Output the [x, y] coordinate of the center of the cell containing the given text.  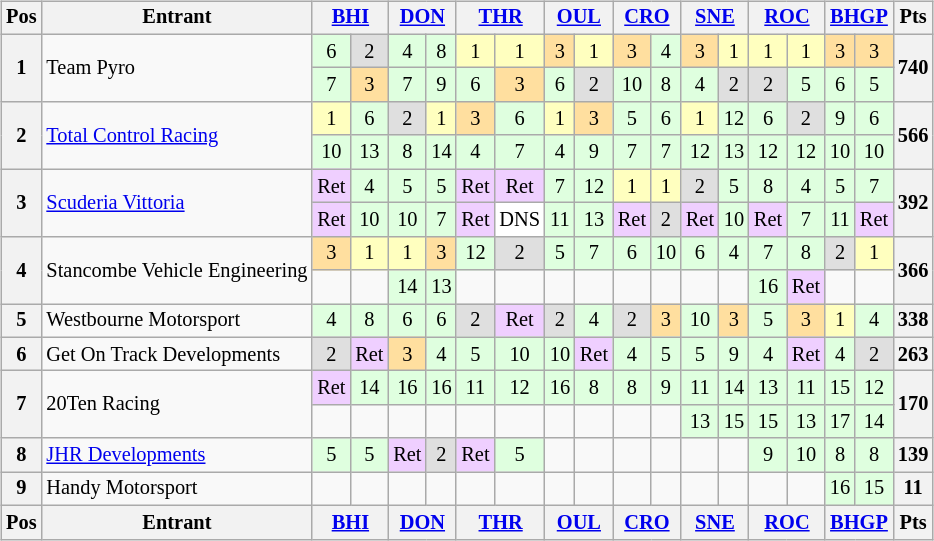
392 [913, 202]
Stancombe Vehicle Engineering [176, 270]
263 [913, 354]
DNS [519, 220]
Total Control Racing [176, 136]
20Ten Racing [176, 404]
17 [840, 422]
338 [913, 321]
Handy Motorsport [176, 489]
170 [913, 404]
740 [913, 68]
Westbourne Motorsport [176, 321]
Team Pyro [176, 68]
JHR Developments [176, 455]
Scuderia Vittoria [176, 202]
366 [913, 270]
Get On Track Developments [176, 354]
566 [913, 136]
139 [913, 455]
